Capture the cell that displays the provided text and extract its [x, y] central coordinate. 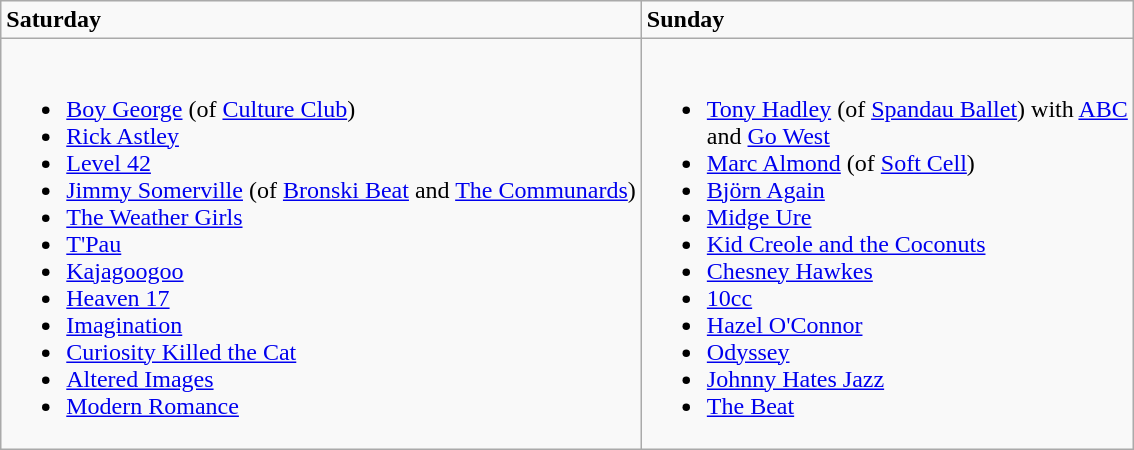
Sunday [887, 20]
Saturday [322, 20]
